For the text-containing cell, return its midpoint in [x, y] coordinate format. 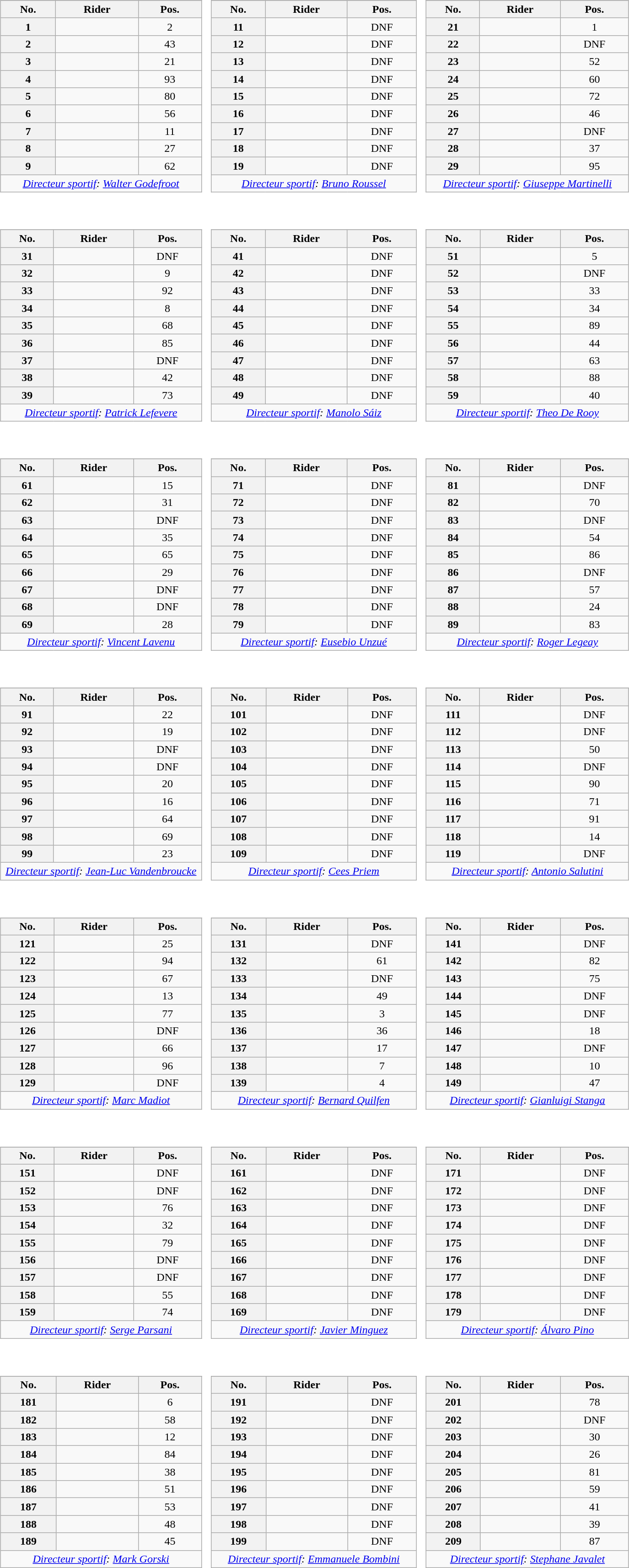
205 [453, 1472]
186 [28, 1489]
138 [238, 1065]
No. Rider Pos. 161 DNF 162 DNF 163 DNF 164 DNF 165 DNF 166 DNF 167 DNF 168 DNF 169 DNF Directeur sportif: Javier Minguez [317, 1236]
Directeur sportif: Theo De Rooy [527, 413]
70 [595, 503]
166 [238, 1260]
50 [595, 749]
208 [453, 1524]
142 [453, 961]
154 [27, 1225]
151 [27, 1173]
153 [27, 1208]
157 [27, 1278]
173 [453, 1208]
Directeur sportif: Vincent Lavenu [101, 642]
204 [453, 1455]
123 [27, 978]
148 [453, 1065]
No. Rider Pos. 131 DNF 132 61 133 DNF 134 49 135 3 136 36 137 17 138 7 139 4 Directeur sportif: Bernard Quilfen [317, 1007]
134 [238, 996]
163 [238, 1208]
161 [238, 1173]
188 [28, 1524]
133 [238, 978]
162 [238, 1190]
194 [238, 1455]
196 [238, 1489]
104 [238, 767]
195 [238, 1472]
141 [453, 944]
Directeur sportif: Bernard Quilfen [314, 1101]
174 [453, 1225]
203 [453, 1437]
118 [453, 836]
206 [453, 1489]
30 [595, 1437]
115 [453, 784]
169 [238, 1312]
172 [453, 1190]
No. Rider Pos. 101 DNF 102 DNF 103 DNF 104 DNF 105 DNF 106 DNF 107 DNF 108 DNF 109 DNF Directeur sportif: Cees Priem [317, 778]
176 [453, 1260]
97 [27, 819]
No. Rider Pos. 71 DNF 72 DNF 73 DNF 74 DNF 75 DNF 76 DNF 77 DNF 78 DNF 79 DNF Directeur sportif: Eusebio Unzué [317, 548]
80 [170, 97]
Directeur sportif: Cees Priem [314, 871]
201 [453, 1402]
119 [453, 854]
Directeur sportif: Emmanuele Bombini [314, 1559]
144 [453, 996]
Directeur sportif: Javier Minguez [314, 1330]
178 [453, 1295]
197 [238, 1507]
109 [238, 854]
Directeur sportif: Stephane Javalet [527, 1559]
135 [238, 1013]
Directeur sportif: Patrick Lefevere [101, 413]
137 [238, 1048]
20 [167, 784]
143 [453, 978]
Directeur sportif: Gianluigi Stanga [527, 1101]
98 [27, 836]
99 [27, 854]
152 [27, 1190]
124 [27, 996]
40 [595, 395]
Directeur sportif: Bruno Roussel [314, 183]
No. Rider Pos. 41 DNF 42 DNF 43 DNF 44 DNF 45 DNF 46 DNF 47 DNF 48 DNF 49 DNF Directeur sportif: Manolo Sáiz [317, 319]
Directeur sportif: Marc Madiot [101, 1101]
90 [595, 784]
182 [28, 1419]
184 [28, 1455]
139 [238, 1083]
117 [453, 819]
158 [27, 1295]
111 [453, 714]
128 [27, 1065]
187 [28, 1507]
156 [27, 1260]
121 [27, 944]
171 [453, 1173]
108 [238, 836]
177 [453, 1278]
Directeur sportif: Eusebio Unzué [314, 642]
155 [27, 1243]
113 [453, 749]
Directeur sportif: Jean-Luc Vandenbroucke [101, 871]
112 [453, 732]
132 [238, 961]
146 [453, 1031]
185 [28, 1472]
122 [27, 961]
167 [238, 1278]
Directeur sportif: Giuseppe Martinelli [527, 183]
114 [453, 767]
189 [28, 1541]
Directeur sportif: Álvaro Pino [527, 1330]
145 [453, 1013]
164 [238, 1225]
10 [595, 1065]
Directeur sportif: Serge Parsani [101, 1330]
102 [238, 732]
149 [453, 1083]
207 [453, 1507]
105 [238, 784]
136 [238, 1031]
199 [238, 1541]
175 [453, 1243]
198 [238, 1524]
Directeur sportif: Mark Gorski [101, 1559]
101 [238, 714]
Directeur sportif: Manolo Sáiz [314, 413]
192 [238, 1419]
Directeur sportif: Antonio Salutini [527, 871]
Directeur sportif: Walter Godefroot [101, 183]
107 [238, 819]
Directeur sportif: Roger Legeay [527, 642]
103 [238, 749]
126 [27, 1031]
209 [453, 1541]
106 [238, 801]
129 [27, 1083]
131 [238, 944]
147 [453, 1048]
168 [238, 1295]
183 [28, 1437]
116 [453, 801]
165 [238, 1243]
193 [238, 1437]
191 [238, 1402]
181 [28, 1402]
60 [595, 79]
202 [453, 1419]
125 [27, 1013]
127 [27, 1048]
159 [27, 1312]
179 [453, 1312]
